Output the [X, Y] coordinate of the center of the cell containing the given text.  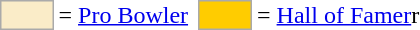
= Pro Bowler [124, 15]
